Identify which cell holds the provided text, then report its (x, y) central coordinate. 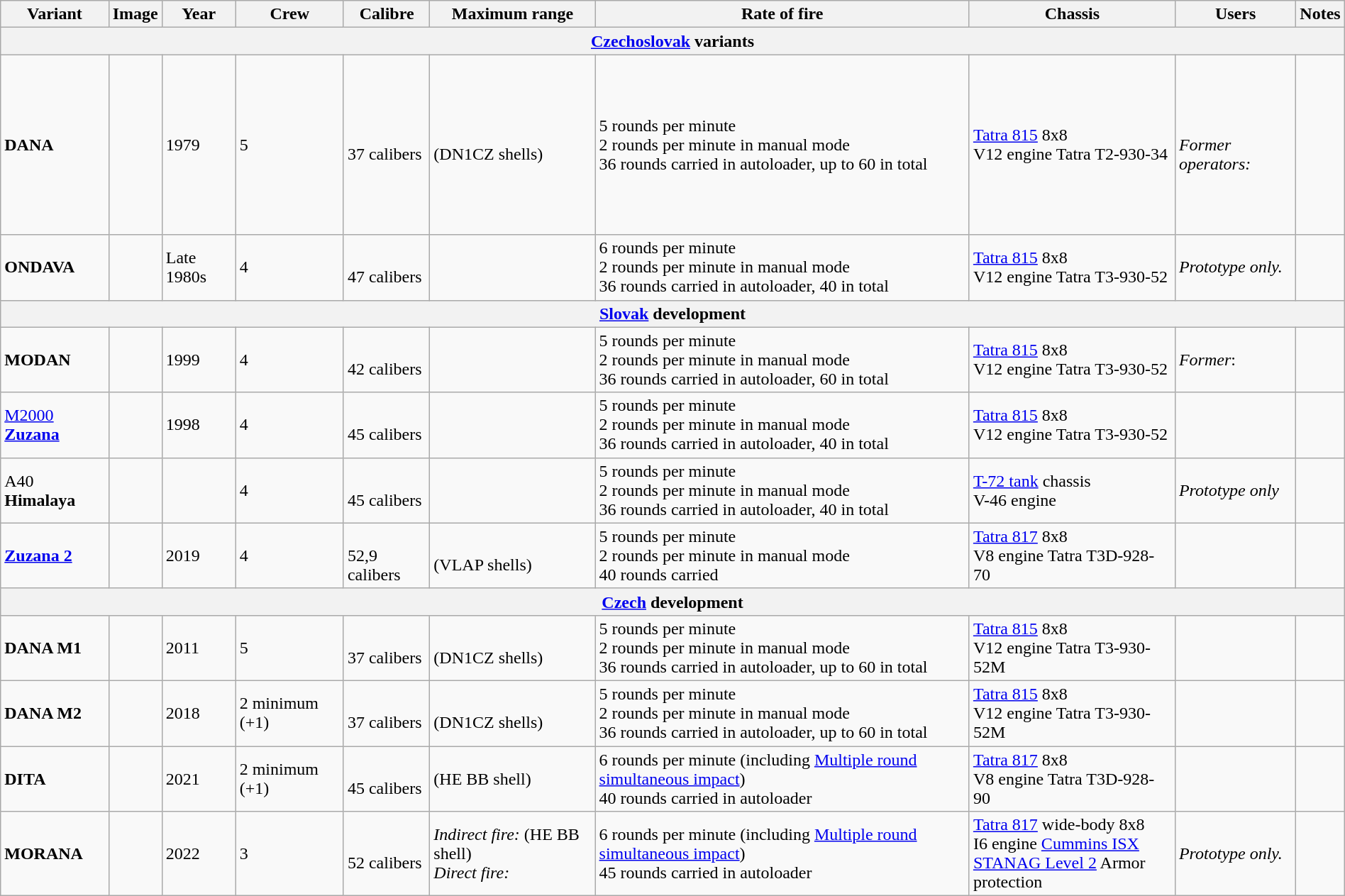
DITA (55, 779)
6 rounds per minute (including Multiple round simultaneous impact)45 rounds carried in autoloader (782, 854)
2018 (199, 713)
(HE BB shell) (512, 779)
6 rounds per minute2 rounds per minute in manual mode36 rounds carried in autoloader, 40 in total (782, 267)
M2000 Zuzana (55, 425)
Prototype only (1235, 490)
A40 Himalaya (55, 490)
52 calibers (386, 854)
Former: (1235, 360)
Rate of fire (782, 14)
DANA M1 (55, 648)
MODAN (55, 360)
Chassis (1072, 14)
Users (1235, 14)
Maximum range (512, 14)
6 rounds per minute (including Multiple round simultaneous impact)40 rounds carried in autoloader (782, 779)
2021 (199, 779)
2022 (199, 854)
Image (135, 14)
Czechoslovak variants (672, 41)
Tatra 817 8x8V8 engine Tatra T3D-928-90 (1072, 779)
T-72 tank chassisV-46 engine (1072, 490)
Tatra 815 8x8V12 engine Tatra T2-930-34 (1072, 145)
(VLAP shells) (512, 555)
2019 (199, 555)
Former operators: (1235, 145)
5 rounds per minute2 rounds per minute in manual mode36 rounds carried in autoloader, 60 in total (782, 360)
Indirect fire: (HE BB shell)Direct fire: (512, 854)
1979 (199, 145)
3 (289, 854)
Year (199, 14)
52,9 calibers (386, 555)
47 calibers (386, 267)
Variant (55, 14)
Late 1980s (199, 267)
MORANA (55, 854)
ONDAVA (55, 267)
5 rounds per minute2 rounds per minute in manual mode40 rounds carried (782, 555)
DANA M2 (55, 713)
Calibre (386, 14)
Notes (1320, 14)
1998 (199, 425)
Crew (289, 14)
Zuzana 2 (55, 555)
Slovak development (672, 314)
42 calibers (386, 360)
Czech development (672, 602)
2011 (199, 648)
1999 (199, 360)
Tatra 817 8x8V8 engine Tatra T3D-928-70 (1072, 555)
Tatra 817 wide-body 8x8I6 engine Cummins ISX STANAG Level 2 Armor protection (1072, 854)
DANA (55, 145)
